Identify which cell holds the provided text, then report its (x, y) central coordinate. 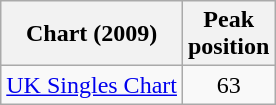
Peakposition (228, 34)
63 (228, 85)
UK Singles Chart (92, 85)
Chart (2009) (92, 34)
